Search for the cell housing the specified text and yield its (x, y) center coordinate. 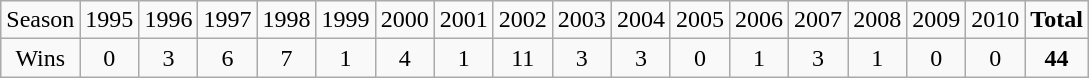
4 (404, 58)
2004 (640, 20)
1995 (110, 20)
2002 (522, 20)
2003 (582, 20)
1996 (168, 20)
2007 (818, 20)
Season (40, 20)
1997 (228, 20)
7 (286, 58)
2008 (878, 20)
6 (228, 58)
Wins (40, 58)
2009 (936, 20)
44 (1057, 58)
2006 (758, 20)
2000 (404, 20)
2005 (700, 20)
1999 (346, 20)
11 (522, 58)
2010 (996, 20)
1998 (286, 20)
2001 (464, 20)
Total (1057, 20)
